Return the (x, y) coordinate for the center point of the cell that contains the specified text.  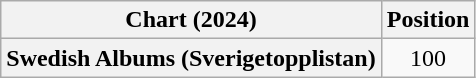
Chart (2024) (191, 20)
100 (428, 58)
Swedish Albums (Sverigetopplistan) (191, 58)
Position (428, 20)
